Extract the (x, y) coordinate from the center of the cell holding the provided text.  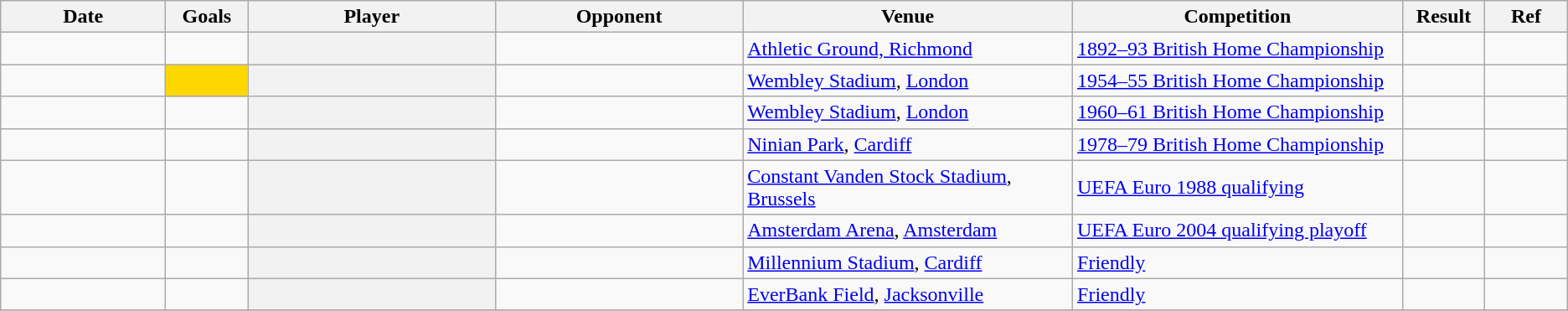
Date (84, 17)
Result (1443, 17)
Ref (1526, 17)
Amsterdam Arena, Amsterdam (908, 231)
EverBank Field, Jacksonville (908, 294)
UEFA Euro 2004 qualifying playoff (1238, 231)
Millennium Stadium, Cardiff (908, 262)
1978–79 British Home Championship (1238, 144)
Competition (1238, 17)
Ninian Park, Cardiff (908, 144)
Player (372, 17)
1892–93 British Home Championship (1238, 49)
1954–55 British Home Championship (1238, 80)
Venue (908, 17)
Opponent (618, 17)
1960–61 British Home Championship (1238, 112)
Athletic Ground, Richmond (908, 49)
Constant Vanden Stock Stadium, Brussels (908, 188)
UEFA Euro 1988 qualifying (1238, 188)
Goals (207, 17)
